For the text-containing cell, return its midpoint in (x, y) coordinate format. 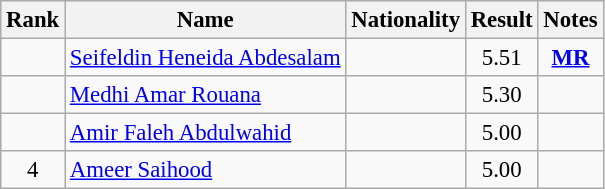
Amir Faleh Abdulwahid (206, 133)
Ameer Saihood (206, 170)
Rank (33, 20)
Result (502, 20)
Seifeldin Heneida Abdesalam (206, 58)
Name (206, 20)
Medhi Amar Rouana (206, 95)
Nationality (406, 20)
MR (570, 58)
Notes (570, 20)
4 (33, 170)
5.30 (502, 95)
5.51 (502, 58)
